From the cell containing the given text, extract its center point as (x, y) coordinate. 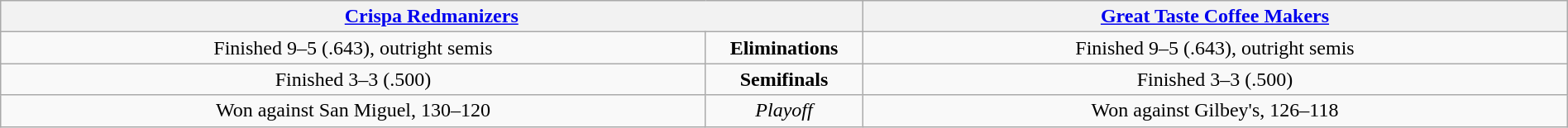
Crispa Redmanizers (432, 17)
Eliminations (784, 48)
Won against Gilbey's, 126–118 (1216, 111)
Great Taste Coffee Makers (1216, 17)
Won against San Miguel, 130–120 (354, 111)
Semifinals (784, 79)
Playoff (784, 111)
